Find where the given text appears and provide that cell's center as (X, Y) coordinate. 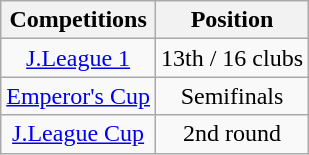
13th / 16 clubs (232, 58)
Competitions (78, 20)
J.League 1 (78, 58)
Semifinals (232, 96)
2nd round (232, 134)
Position (232, 20)
J.League Cup (78, 134)
Emperor's Cup (78, 96)
